Scan for the cell matching the given text and deliver its (X, Y) coordinate at center. 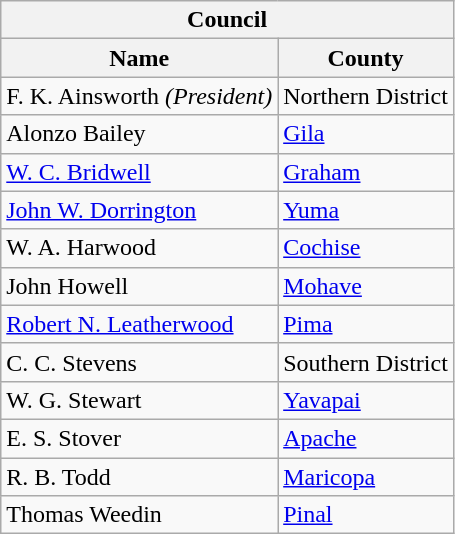
Graham (366, 172)
Cochise (366, 248)
John W. Dorrington (140, 210)
Maricopa (366, 477)
Alonzo Bailey (140, 134)
W. C. Bridwell (140, 172)
Yavapai (366, 400)
W. G. Stewart (140, 400)
Gila (366, 134)
Council (228, 20)
Pinal (366, 515)
W. A. Harwood (140, 248)
Pima (366, 324)
C. C. Stevens (140, 362)
Southern District (366, 362)
F. K. Ainsworth (President) (140, 96)
E. S. Stover (140, 438)
R. B. Todd (140, 477)
County (366, 58)
Robert N. Leatherwood (140, 324)
Mohave (366, 286)
Yuma (366, 210)
John Howell (140, 286)
Apache (366, 438)
Northern District (366, 96)
Thomas Weedin (140, 515)
Name (140, 58)
